Extract the (x, y) coordinate from the center of the cell holding the provided text.  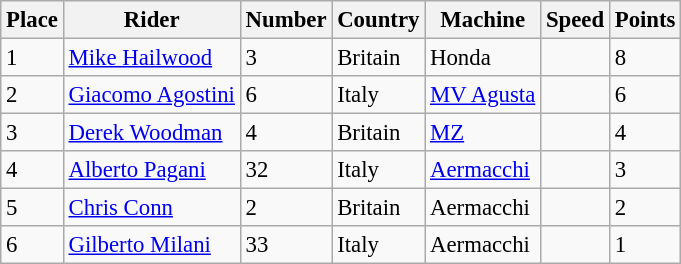
Derek Woodman (152, 133)
Chris Conn (152, 208)
5 (32, 208)
MZ (483, 133)
Points (644, 20)
Mike Hailwood (152, 58)
Alberto Pagani (152, 170)
Rider (152, 20)
8 (644, 58)
Giacomo Agostini (152, 95)
Country (378, 20)
Number (286, 20)
Speed (576, 20)
32 (286, 170)
33 (286, 245)
Gilberto Milani (152, 245)
Machine (483, 20)
MV Agusta (483, 95)
Place (32, 20)
Honda (483, 58)
